Return the (X, Y) coordinate for the center point of the cell that contains the specified text.  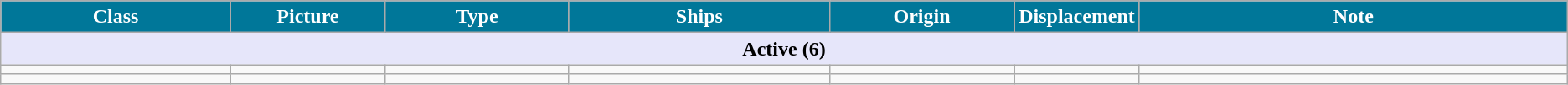
Ships (699, 17)
Note (1354, 17)
Displacement (1077, 17)
Picture (307, 17)
Class (116, 17)
Origin (921, 17)
Active (6) (784, 49)
Type (477, 17)
